Scan for the cell matching the given text and deliver its [X, Y] coordinate at center. 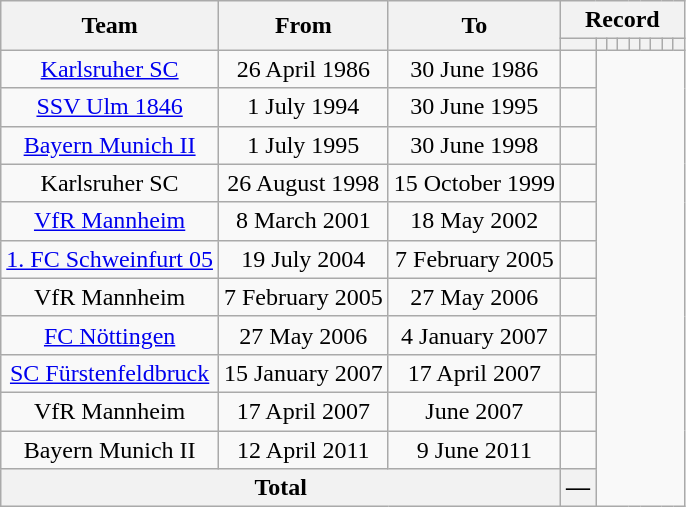
— [578, 488]
1 July 1995 [303, 145]
FC Nöttingen [110, 335]
1. FC Schweinfurt 05 [110, 259]
1 July 1994 [303, 107]
30 June 1986 [474, 69]
9 June 2011 [474, 449]
June 2007 [474, 411]
26 August 1998 [303, 183]
30 June 1995 [474, 107]
15 January 2007 [303, 373]
Total [281, 488]
To [474, 26]
From [303, 26]
SSV Ulm 1846 [110, 107]
12 April 2011 [303, 449]
SC Fürstenfeldbruck [110, 373]
26 April 1986 [303, 69]
19 July 2004 [303, 259]
8 March 2001 [303, 221]
4 January 2007 [474, 335]
18 May 2002 [474, 221]
30 June 1998 [474, 145]
Team [110, 26]
15 October 1999 [474, 183]
Record [623, 20]
